Determine the (x, y) coordinate at the center of the cell enclosing the given text.  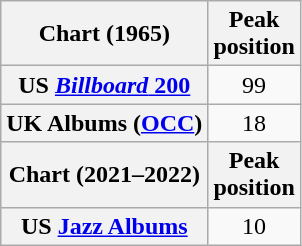
18 (254, 123)
10 (254, 226)
US Billboard 200 (104, 85)
UK Albums (OCC) (104, 123)
99 (254, 85)
Chart (1965) (104, 34)
Chart (2021–2022) (104, 174)
US Jazz Albums (104, 226)
